Determine the (X, Y) coordinate at the center of the cell enclosing the given text.  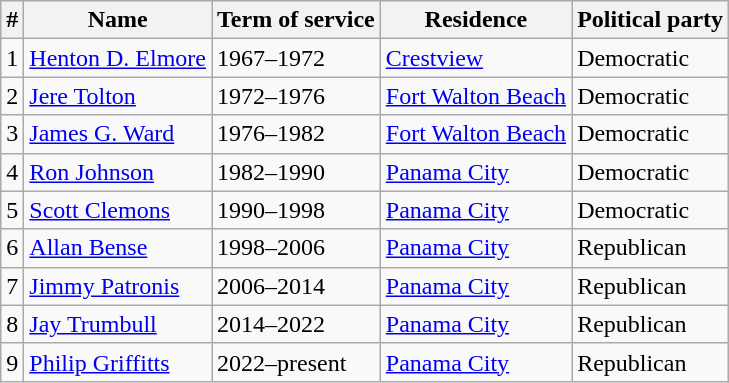
4 (12, 172)
Philip Griffitts (118, 362)
Jere Tolton (118, 96)
1990–1998 (296, 210)
James G. Ward (118, 134)
6 (12, 248)
1967–1972 (296, 58)
Term of service (296, 20)
1976–1982 (296, 134)
Crestview (476, 58)
Henton D. Elmore (118, 58)
7 (12, 286)
Jay Trumbull (118, 324)
Ron Johnson (118, 172)
Allan Bense (118, 248)
2 (12, 96)
9 (12, 362)
2006–2014 (296, 286)
1998–2006 (296, 248)
1982–1990 (296, 172)
# (12, 20)
8 (12, 324)
5 (12, 210)
Residence (476, 20)
Political party (650, 20)
Scott Clemons (118, 210)
2022–present (296, 362)
1972–1976 (296, 96)
3 (12, 134)
Name (118, 20)
Jimmy Patronis (118, 286)
1 (12, 58)
2014–2022 (296, 324)
